Detect which cell encompasses the target text, then output its [x, y] center coordinate. 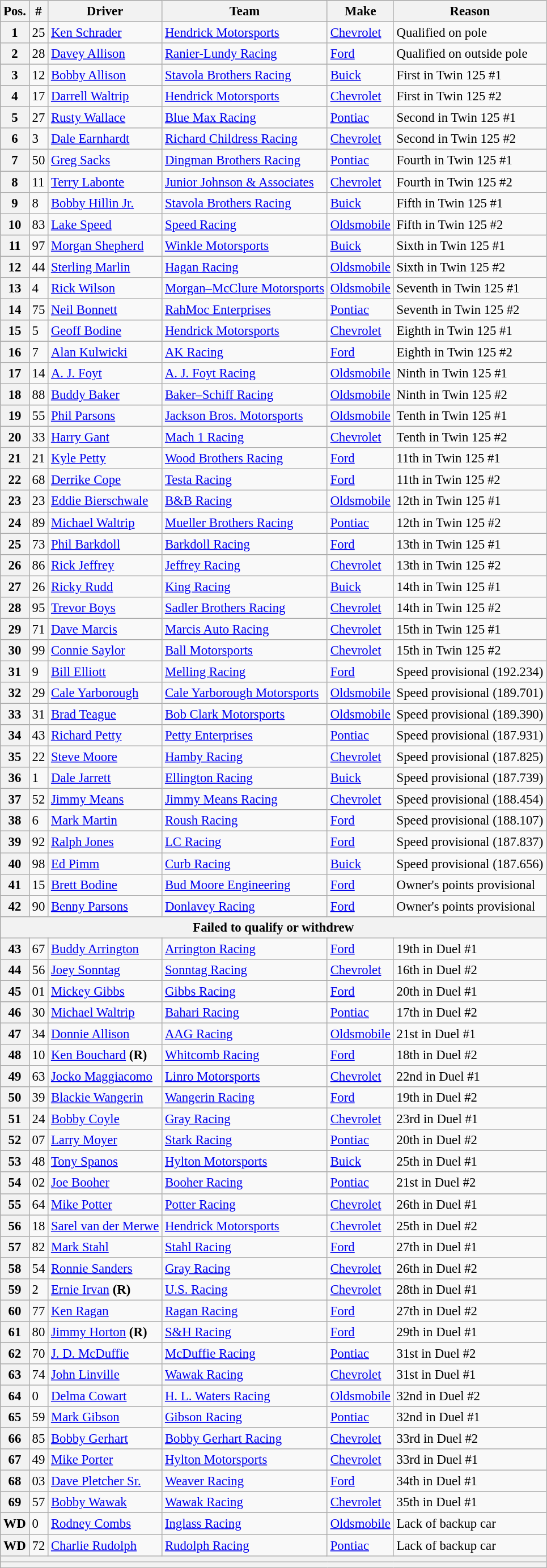
01 [39, 991]
Blue Max Racing [245, 118]
Dave Pletcher Sr. [105, 1481]
Make [361, 11]
Ninth in Twin 125 #1 [469, 373]
Testa Racing [245, 480]
Mickey Gibbs [105, 991]
Driver [105, 11]
Donlavey Racing [245, 906]
Eddie Bierschwale [105, 502]
Wangerin Racing [245, 1098]
Speed provisional (187.739) [469, 778]
89 [39, 522]
Potter Racing [245, 1204]
58 [15, 1268]
11th in Twin 125 #1 [469, 458]
RahMoc Enterprises [245, 309]
Sarel van der Merwe [105, 1226]
U.S. Racing [245, 1290]
26th in Duel #2 [469, 1268]
Tenth in Twin 125 #2 [469, 437]
28th in Duel #1 [469, 1290]
Barkdoll Racing [245, 544]
92 [39, 842]
Dale Jarrett [105, 778]
19 [15, 416]
Speed Racing [245, 224]
Second in Twin 125 #2 [469, 139]
Speed provisional (189.701) [469, 693]
Brad Teague [105, 715]
33rd in Duel #2 [469, 1439]
Ricky Rudd [105, 587]
Ed Pimm [105, 864]
Winkle Motorsports [245, 245]
41 [15, 885]
Stark Racing [245, 1140]
Morgan–McClure Motorsports [245, 288]
Tony Spanos [105, 1162]
Terry Labonte [105, 182]
Bobby Gerhart [105, 1439]
A. J. Foyt [105, 373]
Joe Booher [105, 1183]
60 [15, 1311]
Speed provisional (189.390) [469, 715]
Connie Saylor [105, 651]
Booher Racing [245, 1183]
Melling Racing [245, 672]
Roush Racing [245, 821]
Rick Wilson [105, 288]
Linro Motorsports [245, 1077]
B&B Racing [245, 502]
14th in Twin 125 #1 [469, 587]
19th in Duel #2 [469, 1098]
Hagan Racing [245, 267]
27th in Duel #2 [469, 1311]
35th in Duel #1 [469, 1502]
Junior Johnson & Associates [245, 182]
13th in Twin 125 #2 [469, 565]
First in Twin 125 #2 [469, 96]
Derrike Cope [105, 480]
Tenth in Twin 125 #1 [469, 416]
Seventh in Twin 125 #2 [469, 309]
Pos. [15, 11]
25th in Duel #2 [469, 1226]
Qualified on outside pole [469, 54]
Speed provisional (187.656) [469, 864]
Wood Brothers Racing [245, 458]
Curb Racing [245, 864]
Qualified on pole [469, 33]
Rusty Wallace [105, 118]
Sonntag Racing [245, 970]
Team [245, 11]
02 [39, 1183]
61 [15, 1332]
Ernie Irvan (R) [105, 1290]
62 [15, 1353]
34th in Duel #1 [469, 1481]
Marcis Auto Racing [245, 629]
Petty Enterprises [245, 736]
03 [39, 1481]
26th in Duel #1 [469, 1204]
16 [15, 352]
Seventh in Twin 125 #1 [469, 288]
70 [39, 1353]
Buddy Baker [105, 395]
Inglass Racing [245, 1524]
71 [39, 629]
Richard Childress Racing [245, 139]
42 [15, 906]
Speed provisional (192.234) [469, 672]
Fifth in Twin 125 #1 [469, 203]
Rudolph Racing [245, 1545]
20th in Duel #2 [469, 1140]
Jeffrey Racing [245, 565]
69 [15, 1502]
73 [39, 544]
Jimmy Means [105, 800]
Morgan Shepherd [105, 245]
Trevor Boys [105, 608]
Dale Earnhardt [105, 139]
Baker–Schiff Racing [245, 395]
Lake Speed [105, 224]
Dave Marcis [105, 629]
Joey Sonntag [105, 970]
Weaver Racing [245, 1481]
Ranier-Lundy Racing [245, 54]
23rd in Duel #1 [469, 1119]
LC Racing [245, 842]
46 [15, 1013]
14th in Twin 125 #2 [469, 608]
22nd in Duel #1 [469, 1077]
Benny Parsons [105, 906]
Cale Yarborough [105, 693]
Bobby Allison [105, 75]
16th in Duel #2 [469, 970]
Jimmy Horton (R) [105, 1332]
Delma Cowart [105, 1396]
19th in Duel #1 [469, 949]
15th in Twin 125 #2 [469, 651]
86 [39, 565]
Dingman Brothers Racing [245, 160]
80 [39, 1332]
Ralph Jones [105, 842]
Phil Parsons [105, 416]
Bob Clark Motorsports [245, 715]
Eighth in Twin 125 #2 [469, 352]
27th in Duel #1 [469, 1247]
13 [15, 288]
Mark Gibson [105, 1417]
Cale Yarborough Motorsports [245, 693]
Greg Sacks [105, 160]
45 [15, 991]
Mueller Brothers Racing [245, 522]
Speed provisional (187.825) [469, 757]
Buddy Arrington [105, 949]
72 [39, 1545]
40 [15, 864]
AAG Racing [245, 1034]
98 [39, 864]
John Linville [105, 1375]
Steve Moore [105, 757]
Davey Allison [105, 54]
Harry Gant [105, 437]
25th in Duel #1 [469, 1162]
32 [15, 693]
36 [15, 778]
# [39, 11]
Speed provisional (187.931) [469, 736]
Arrington Racing [245, 949]
Ronnie Sanders [105, 1268]
65 [15, 1417]
Bud Moore Engineering [245, 885]
Failed to qualify or withdrew [273, 927]
Rodney Combs [105, 1524]
Brett Bodine [105, 885]
Speed provisional (188.454) [469, 800]
Bahari Racing [245, 1013]
Gibbs Racing [245, 991]
97 [39, 245]
33rd in Duel #1 [469, 1460]
Sixth in Twin 125 #2 [469, 267]
Geoff Bodine [105, 331]
H. L. Waters Racing [245, 1396]
Richard Petty [105, 736]
Stahl Racing [245, 1247]
11th in Twin 125 #2 [469, 480]
Whitcomb Racing [245, 1055]
31st in Duel #1 [469, 1375]
99 [39, 651]
95 [39, 608]
McDuffie Racing [245, 1353]
Mike Potter [105, 1204]
47 [15, 1034]
07 [39, 1140]
32nd in Duel #1 [469, 1417]
Eighth in Twin 125 #1 [469, 331]
74 [39, 1375]
12th in Twin 125 #2 [469, 522]
Neil Bonnett [105, 309]
Fourth in Twin 125 #2 [469, 182]
31st in Duel #2 [469, 1353]
Speed provisional (187.837) [469, 842]
Bobby Coyle [105, 1119]
Rick Jeffrey [105, 565]
King Racing [245, 587]
Charlie Rudolph [105, 1545]
17th in Duel #2 [469, 1013]
21st in Duel #1 [469, 1034]
First in Twin 125 #1 [469, 75]
53 [15, 1162]
Sixth in Twin 125 #1 [469, 245]
90 [39, 906]
29th in Duel #1 [469, 1332]
Phil Barkdoll [105, 544]
82 [39, 1247]
Larry Moyer [105, 1140]
85 [39, 1439]
Ellington Racing [245, 778]
13th in Twin 125 #1 [469, 544]
Mark Stahl [105, 1247]
Jackson Bros. Motorsports [245, 416]
Ball Motorsports [245, 651]
Fifth in Twin 125 #2 [469, 224]
20 [15, 437]
12th in Twin 125 #1 [469, 502]
Ken Ragan [105, 1311]
Second in Twin 125 #1 [469, 118]
Bobby Gerhart Racing [245, 1439]
38 [15, 821]
A. J. Foyt Racing [245, 373]
77 [39, 1311]
32nd in Duel #2 [469, 1396]
Gibson Racing [245, 1417]
Ninth in Twin 125 #2 [469, 395]
15th in Twin 125 #1 [469, 629]
37 [15, 800]
35 [15, 757]
AK Racing [245, 352]
66 [15, 1439]
Ken Bouchard (R) [105, 1055]
18th in Duel #2 [469, 1055]
Jocko Maggiacomo [105, 1077]
S&H Racing [245, 1332]
Fourth in Twin 125 #1 [469, 160]
83 [39, 224]
21st in Duel #2 [469, 1183]
Mark Martin [105, 821]
Jimmy Means Racing [245, 800]
Ken Schrader [105, 33]
Alan Kulwicki [105, 352]
Mach 1 Racing [245, 437]
Mike Porter [105, 1460]
Bill Elliott [105, 672]
Kyle Petty [105, 458]
Donnie Allison [105, 1034]
Bobby Hillin Jr. [105, 203]
Blackie Wangerin [105, 1098]
51 [15, 1119]
Sadler Brothers Racing [245, 608]
88 [39, 395]
Hamby Racing [245, 757]
Ragan Racing [245, 1311]
20th in Duel #1 [469, 991]
Speed provisional (188.107) [469, 821]
Reason [469, 11]
Darrell Waltrip [105, 96]
Sterling Marlin [105, 267]
75 [39, 309]
J. D. McDuffie [105, 1353]
Bobby Wawak [105, 1502]
